Identify which cell holds the provided text, then report its [x, y] central coordinate. 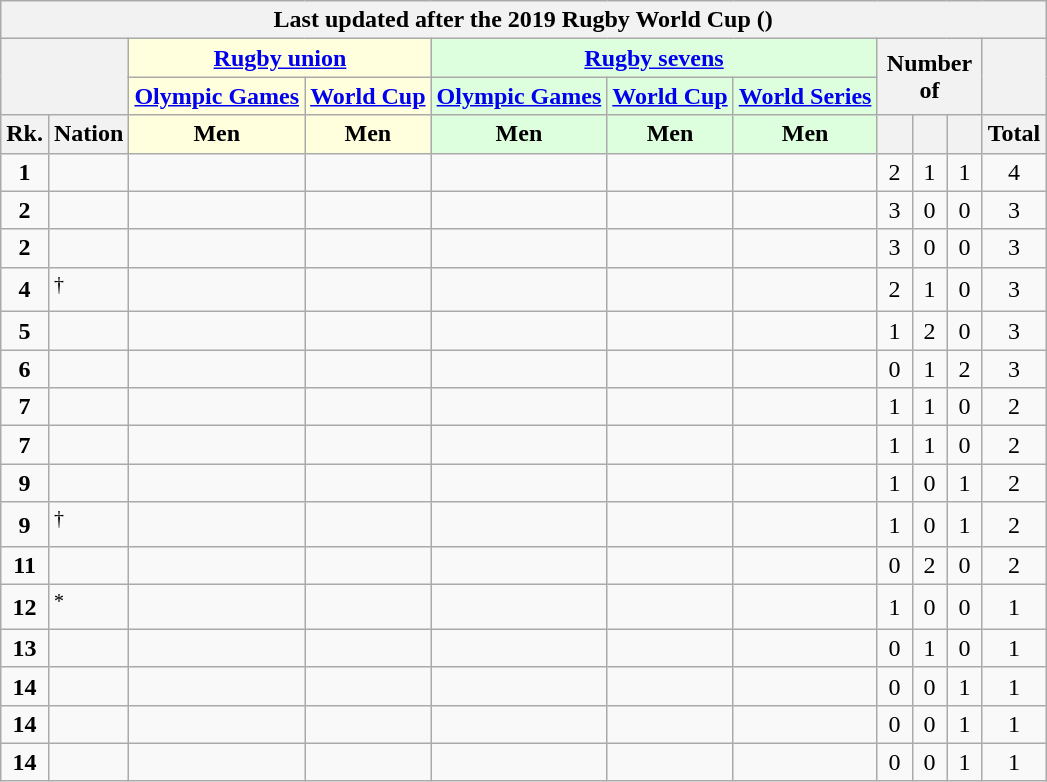
Rk. [25, 134]
World Series [805, 96]
Rugby union [280, 58]
13 [25, 648]
Rugby sevens [654, 58]
Number of [930, 77]
6 [25, 369]
12 [25, 608]
11 [25, 566]
* [88, 608]
Last updated after the 2019 Rugby World Cup () [524, 20]
Total [1014, 134]
Nation [88, 134]
5 [25, 331]
